Identify which cell holds the provided text, then report its [X, Y] central coordinate. 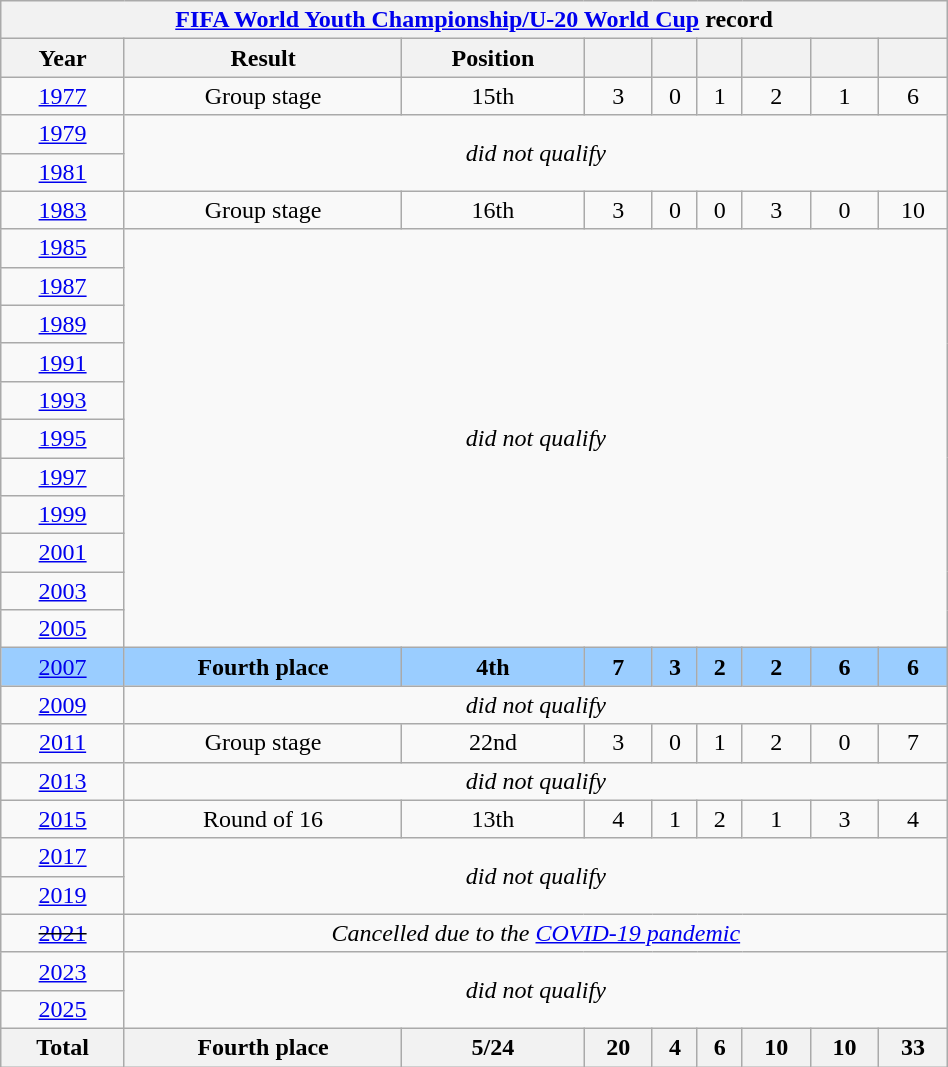
2017 [63, 857]
2015 [63, 819]
2007 [63, 667]
1993 [63, 400]
2019 [63, 895]
1997 [63, 477]
2011 [63, 743]
1989 [63, 324]
1987 [63, 286]
2013 [63, 781]
22nd [494, 743]
13th [494, 819]
2025 [63, 1009]
2005 [63, 629]
16th [494, 210]
15th [494, 96]
5/24 [494, 1047]
2001 [63, 553]
Year [63, 58]
2023 [63, 971]
Cancelled due to the COVID-19 pandemic [536, 933]
2003 [63, 591]
4th [494, 667]
2021 [63, 933]
FIFA World Youth Championship/U-20 World Cup record [474, 20]
Round of 16 [262, 819]
20 [618, 1047]
Result [262, 58]
1981 [63, 172]
1983 [63, 210]
2009 [63, 705]
1995 [63, 438]
Position [494, 58]
1999 [63, 515]
1991 [63, 362]
1977 [63, 96]
33 [914, 1047]
Total [63, 1047]
1979 [63, 134]
1985 [63, 248]
